Search for the cell housing the specified text and yield its [x, y] center coordinate. 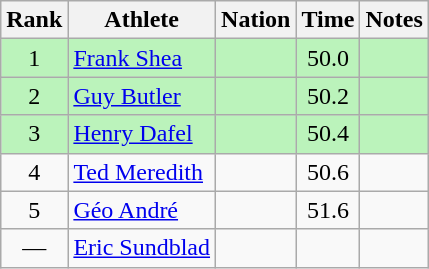
Nation [256, 20]
Athlete [142, 20]
50.4 [328, 134]
Time [328, 20]
51.6 [328, 210]
Rank [34, 20]
Henry Dafel [142, 134]
Notes [394, 20]
Guy Butler [142, 96]
Eric Sundblad [142, 248]
1 [34, 58]
50.0 [328, 58]
2 [34, 96]
4 [34, 172]
Ted Meredith [142, 172]
50.2 [328, 96]
Géo André [142, 210]
— [34, 248]
3 [34, 134]
5 [34, 210]
Frank Shea [142, 58]
50.6 [328, 172]
